Extract the (x, y) coordinate from the center of the cell holding the provided text.  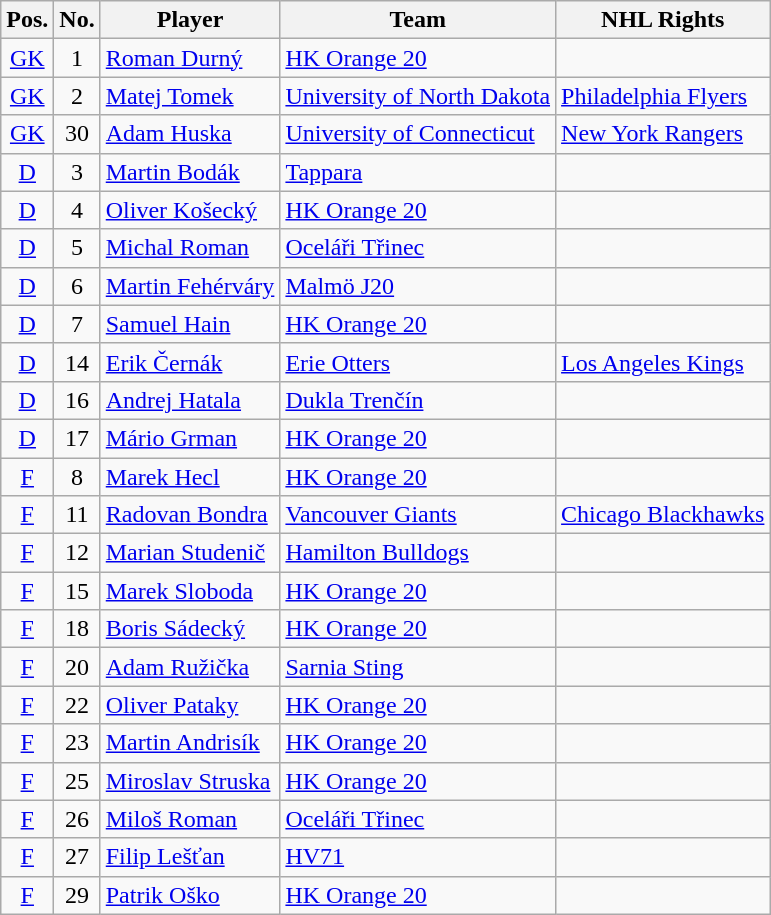
Mário Grman (190, 438)
4 (77, 210)
26 (77, 819)
16 (77, 400)
NHL Rights (663, 20)
Martin Bodák (190, 172)
25 (77, 781)
Miloš Roman (190, 819)
Martin Andrisík (190, 743)
5 (77, 248)
Player (190, 20)
7 (77, 324)
New York Rangers (663, 134)
Oliver Košecký (190, 210)
17 (77, 438)
Philadelphia Flyers (663, 96)
Dukla Trenčín (418, 400)
27 (77, 857)
Andrej Hatala (190, 400)
1 (77, 58)
Roman Durný (190, 58)
HV71 (418, 857)
23 (77, 743)
Adam Huska (190, 134)
29 (77, 895)
11 (77, 515)
Radovan Bondra (190, 515)
University of North Dakota (418, 96)
No. (77, 20)
Marian Studenič (190, 553)
Miroslav Struska (190, 781)
Boris Sádecký (190, 629)
Team (418, 20)
Sarnia Sting (418, 667)
6 (77, 286)
15 (77, 591)
Matej Tomek (190, 96)
Los Angeles Kings (663, 362)
Patrik Oško (190, 895)
Malmö J20 (418, 286)
Marek Hecl (190, 477)
8 (77, 477)
Filip Lešťan (190, 857)
Hamilton Bulldogs (418, 553)
Vancouver Giants (418, 515)
18 (77, 629)
Erik Černák (190, 362)
Marek Sloboda (190, 591)
Tappara (418, 172)
Adam Ružička (190, 667)
Oliver Pataky (190, 705)
3 (77, 172)
University of Connecticut (418, 134)
20 (77, 667)
Erie Otters (418, 362)
12 (77, 553)
22 (77, 705)
Martin Fehérváry (190, 286)
30 (77, 134)
2 (77, 96)
Michal Roman (190, 248)
Pos. (28, 20)
Samuel Hain (190, 324)
14 (77, 362)
Chicago Blackhawks (663, 515)
